Find where the given text appears and provide that cell's center as (X, Y) coordinate. 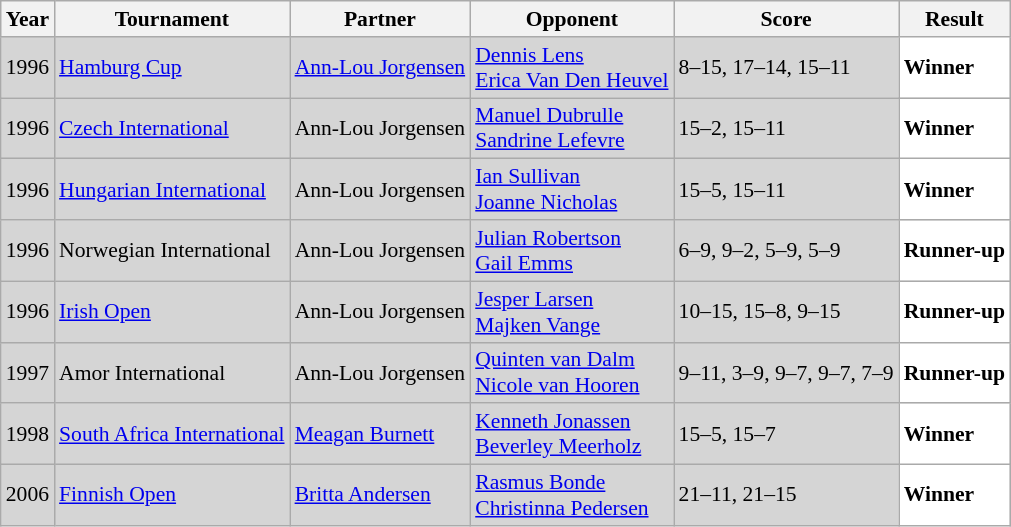
15–5, 15–7 (786, 434)
8–15, 17–14, 15–11 (786, 68)
Britta Andersen (380, 496)
10–15, 15–8, 9–15 (786, 312)
Opponent (572, 19)
15–5, 15–11 (786, 190)
6–9, 9–2, 5–9, 5–9 (786, 250)
Irish Open (172, 312)
1998 (28, 434)
Meagan Burnett (380, 434)
Manuel Dubrulle Sandrine Lefevre (572, 128)
2006 (28, 496)
Partner (380, 19)
Dennis Lens Erica Van Den Heuvel (572, 68)
9–11, 3–9, 9–7, 9–7, 7–9 (786, 372)
Rasmus Bonde Christinna Pedersen (572, 496)
Score (786, 19)
21–11, 21–15 (786, 496)
Kenneth Jonassen Beverley Meerholz (572, 434)
Hungarian International (172, 190)
Quinten van Dalm Nicole van Hooren (572, 372)
Hamburg Cup (172, 68)
Tournament (172, 19)
1997 (28, 372)
Jesper Larsen Majken Vange (572, 312)
Norwegian International (172, 250)
Amor International (172, 372)
Result (954, 19)
Czech International (172, 128)
15–2, 15–11 (786, 128)
Julian Robertson Gail Emms (572, 250)
Finnish Open (172, 496)
Year (28, 19)
South Africa International (172, 434)
Ian Sullivan Joanne Nicholas (572, 190)
